Determine the (x, y) coordinate at the center of the cell enclosing the given text.  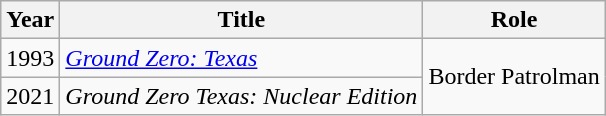
Title (242, 20)
Ground Zero Texas: Nuclear Edition (242, 96)
2021 (30, 96)
Border Patrolman (514, 77)
Year (30, 20)
1993 (30, 58)
Role (514, 20)
Ground Zero: Texas (242, 58)
